From the cell containing the given text, extract its center point as (X, Y) coordinate. 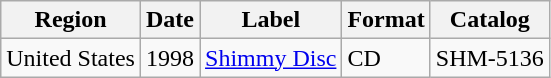
Label (271, 20)
1998 (170, 58)
Format (386, 20)
Date (170, 20)
SHM-5136 (490, 58)
Shimmy Disc (271, 58)
Catalog (490, 20)
United States (71, 58)
CD (386, 58)
Region (71, 20)
